Search for the cell housing the specified text and yield its (X, Y) center coordinate. 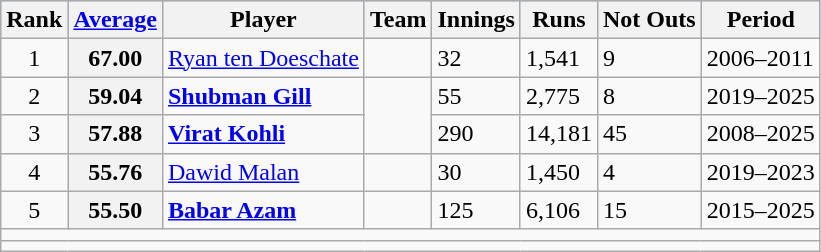
290 (476, 134)
Player (263, 20)
2019–2025 (760, 96)
Innings (476, 20)
55 (476, 96)
2015–2025 (760, 210)
55.50 (116, 210)
2019–2023 (760, 172)
30 (476, 172)
Ryan ten Doeschate (263, 58)
2006–2011 (760, 58)
15 (649, 210)
6,106 (558, 210)
3 (34, 134)
Team (398, 20)
Virat Kohli (263, 134)
14,181 (558, 134)
2008–2025 (760, 134)
8 (649, 96)
59.04 (116, 96)
55.76 (116, 172)
Period (760, 20)
Not Outs (649, 20)
125 (476, 210)
9 (649, 58)
57.88 (116, 134)
2,775 (558, 96)
1,450 (558, 172)
Dawid Malan (263, 172)
Rank (34, 20)
45 (649, 134)
Shubman Gill (263, 96)
Runs (558, 20)
67.00 (116, 58)
1,541 (558, 58)
1 (34, 58)
2 (34, 96)
5 (34, 210)
32 (476, 58)
Babar Azam (263, 210)
Average (116, 20)
